For the text-containing cell, return its midpoint in (X, Y) coordinate format. 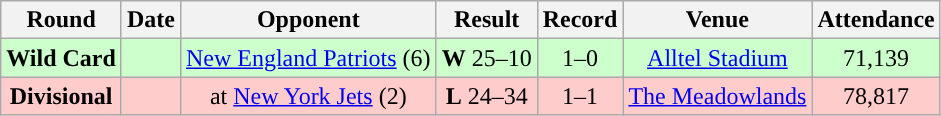
1–0 (580, 58)
Venue (718, 20)
W 25–10 (486, 58)
Wild Card (62, 58)
Divisional (62, 96)
1–1 (580, 96)
Date (150, 20)
Alltel Stadium (718, 58)
New England Patriots (6) (308, 58)
Round (62, 20)
L 24–34 (486, 96)
Attendance (876, 20)
at New York Jets (2) (308, 96)
78,817 (876, 96)
Result (486, 20)
The Meadowlands (718, 96)
Opponent (308, 20)
Record (580, 20)
71,139 (876, 58)
